Extract the (X, Y) coordinate from the center of the cell holding the provided text.  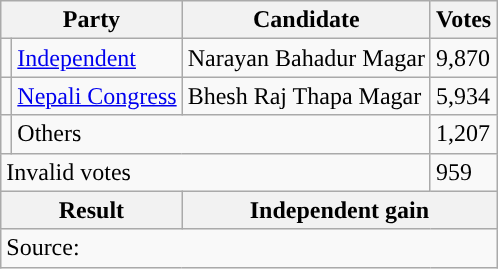
5,934 (463, 96)
Party (92, 20)
Votes (463, 20)
9,870 (463, 58)
1,207 (463, 134)
959 (463, 172)
Source: (249, 248)
Candidate (306, 20)
Independent (97, 58)
Result (92, 210)
Narayan Bahadur Magar (306, 58)
Invalid votes (216, 172)
Bhesh Raj Thapa Magar (306, 96)
Others (222, 134)
Independent gain (339, 210)
Nepali Congress (97, 96)
